Detect which cell encompasses the target text, then output its (x, y) center coordinate. 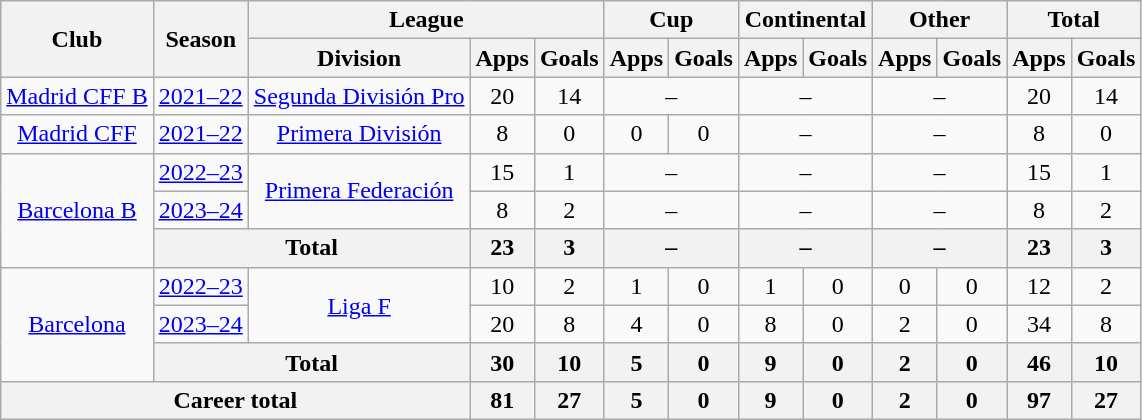
Cup (671, 20)
League (426, 20)
81 (502, 400)
30 (502, 362)
Primera División (359, 134)
Season (200, 39)
46 (1039, 362)
Club (77, 39)
Career total (236, 400)
Barcelona B (77, 210)
97 (1039, 400)
4 (636, 324)
Barcelona (77, 324)
Segunda División Pro (359, 96)
Division (359, 58)
Other (940, 20)
12 (1039, 286)
Madrid CFF (77, 134)
Continental (805, 20)
Madrid CFF B (77, 96)
34 (1039, 324)
Liga F (359, 305)
Primera Federación (359, 191)
